Extract the (X, Y) coordinate from the center of the cell holding the provided text.  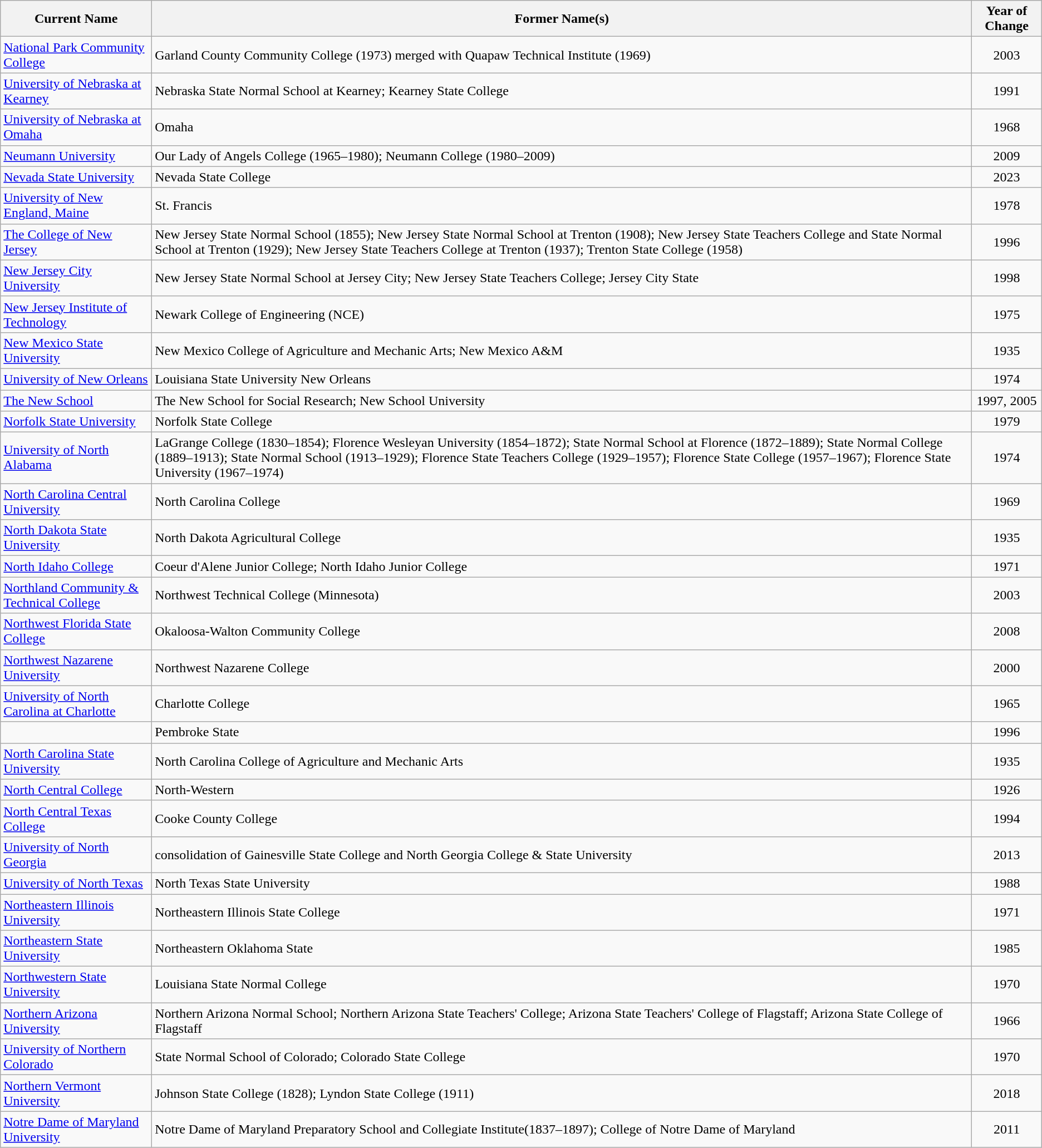
Northeastern Illinois State College (562, 911)
North Central College (76, 790)
1991 (1006, 91)
1966 (1006, 1021)
Northwest Technical College (Minnesota) (562, 595)
Johnson State College (1828); Lyndon State College (1911) (562, 1093)
consolidation of Gainesville State College and North Georgia College & State University (562, 855)
Louisiana State University New Orleans (562, 379)
Year of Change (1006, 19)
1968 (1006, 127)
University of Nebraska at Kearney (76, 91)
2008 (1006, 631)
North-Western (562, 790)
1979 (1006, 422)
State Normal School of Colorado; Colorado State College (562, 1057)
Northwest Nazarene College (562, 668)
1994 (1006, 818)
Omaha (562, 127)
1975 (1006, 314)
University of Northern Colorado (76, 1057)
New Jersey Institute of Technology (76, 314)
Norfolk State University (76, 422)
Cooke County College (562, 818)
1926 (1006, 790)
Northeastern State University (76, 948)
Okaloosa-Walton Community College (562, 631)
Northern Arizona University (76, 1021)
Northeastern Oklahoma State (562, 948)
1978 (1006, 206)
Northwest Nazarene University (76, 668)
Neumann University (76, 156)
University of North Georgia (76, 855)
1988 (1006, 883)
University of Nebraska at Omaha (76, 127)
Coeur d'Alene Junior College; North Idaho Junior College (562, 566)
Current Name (76, 19)
North Dakota State University (76, 538)
New Jersey City University (76, 278)
Notre Dame of Maryland Preparatory School and Collegiate Institute(1837–1897); College of Notre Dame of Maryland (562, 1130)
National Park Community College (76, 55)
Nebraska State Normal School at Kearney; Kearney State College (562, 91)
New Jersey State Normal School at Jersey City; New Jersey State Teachers College; Jersey City State (562, 278)
University of North Alabama (76, 458)
North Carolina College of Agriculture and Mechanic Arts (562, 761)
2009 (1006, 156)
2000 (1006, 668)
Northern Vermont University (76, 1093)
Northland Community & Technical College (76, 595)
The College of New Jersey (76, 242)
Nevada State College (562, 177)
2023 (1006, 177)
New Mexico College of Agriculture and Mechanic Arts; New Mexico A&M (562, 351)
University of North Texas (76, 883)
Notre Dame of Maryland University (76, 1130)
St. Francis (562, 206)
2011 (1006, 1130)
North Carolina State University (76, 761)
1997, 2005 (1006, 400)
University of New Orleans (76, 379)
Northeastern Illinois University (76, 911)
Our Lady of Angels College (1965–1980); Neumann College (1980–2009) (562, 156)
1965 (1006, 703)
The New School (76, 400)
Louisiana State Normal College (562, 985)
North Idaho College (76, 566)
1998 (1006, 278)
Norfolk State College (562, 422)
Pembroke State (562, 732)
North Texas State University (562, 883)
North Carolina Central University (76, 502)
Nevada State University (76, 177)
Former Name(s) (562, 19)
Northwestern State University (76, 985)
Newark College of Engineering (NCE) (562, 314)
Charlotte College (562, 703)
1985 (1006, 948)
Northwest Florida State College (76, 631)
The New School for Social Research; New School University (562, 400)
2018 (1006, 1093)
2013 (1006, 855)
North Carolina College (562, 502)
University of New England, Maine (76, 206)
1969 (1006, 502)
New Mexico State University (76, 351)
North Dakota Agricultural College (562, 538)
North Central Texas College (76, 818)
Garland County Community College (1973) merged with Quapaw Technical Institute (1969) (562, 55)
University of North Carolina at Charlotte (76, 703)
